Find where the given text appears and provide that cell's center as (x, y) coordinate. 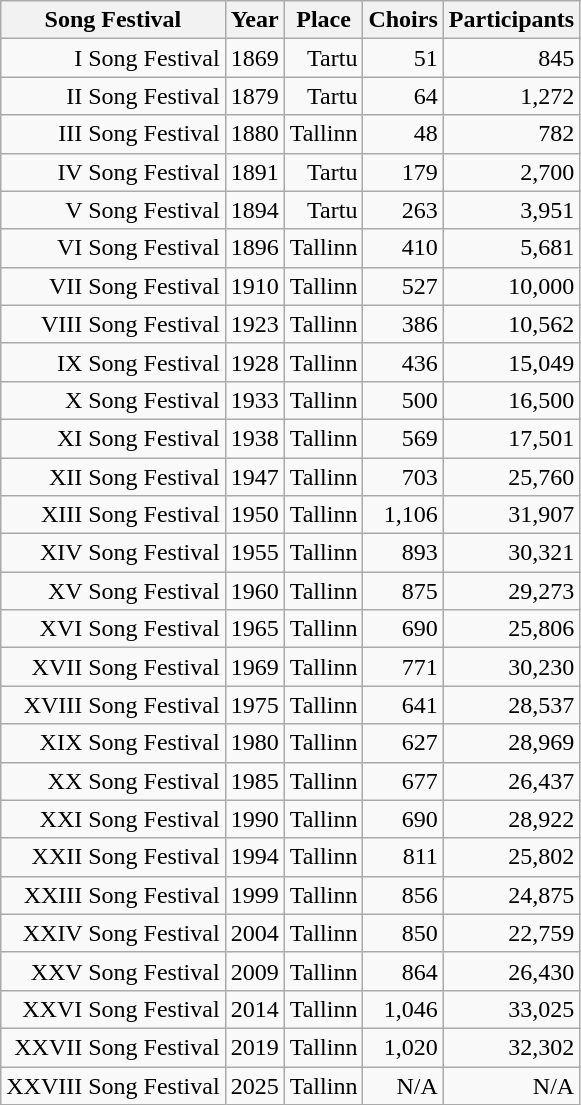
527 (403, 286)
864 (403, 971)
XXIV Song Festival (113, 933)
Choirs (403, 20)
Song Festival (113, 20)
VII Song Festival (113, 286)
1975 (254, 705)
VIII Song Festival (113, 324)
1980 (254, 743)
10,000 (511, 286)
29,273 (511, 591)
1985 (254, 781)
15,049 (511, 362)
1,046 (403, 1009)
26,437 (511, 781)
782 (511, 134)
2025 (254, 1085)
875 (403, 591)
IV Song Festival (113, 172)
30,230 (511, 667)
Participants (511, 20)
III Song Festival (113, 134)
1869 (254, 58)
48 (403, 134)
33,025 (511, 1009)
30,321 (511, 553)
10,562 (511, 324)
2009 (254, 971)
5,681 (511, 248)
1990 (254, 819)
1,272 (511, 96)
410 (403, 248)
XXII Song Festival (113, 857)
703 (403, 477)
1880 (254, 134)
1938 (254, 438)
64 (403, 96)
1,106 (403, 515)
28,922 (511, 819)
263 (403, 210)
X Song Festival (113, 400)
2004 (254, 933)
17,501 (511, 438)
677 (403, 781)
16,500 (511, 400)
856 (403, 895)
XXVII Song Festival (113, 1047)
1999 (254, 895)
XIII Song Festival (113, 515)
XI Song Festival (113, 438)
25,806 (511, 629)
I Song Festival (113, 58)
XX Song Festival (113, 781)
1896 (254, 248)
1960 (254, 591)
1947 (254, 477)
1928 (254, 362)
386 (403, 324)
XVIII Song Festival (113, 705)
569 (403, 438)
811 (403, 857)
XXIII Song Festival (113, 895)
2019 (254, 1047)
II Song Festival (113, 96)
XII Song Festival (113, 477)
627 (403, 743)
1994 (254, 857)
893 (403, 553)
1923 (254, 324)
1965 (254, 629)
51 (403, 58)
1933 (254, 400)
25,760 (511, 477)
1891 (254, 172)
XXI Song Festival (113, 819)
XXVI Song Festival (113, 1009)
22,759 (511, 933)
XV Song Festival (113, 591)
179 (403, 172)
850 (403, 933)
32,302 (511, 1047)
1950 (254, 515)
2014 (254, 1009)
1,020 (403, 1047)
XIX Song Festival (113, 743)
26,430 (511, 971)
1879 (254, 96)
XIV Song Festival (113, 553)
XXVIII Song Festival (113, 1085)
XXV Song Festival (113, 971)
500 (403, 400)
28,537 (511, 705)
XVII Song Festival (113, 667)
2,700 (511, 172)
31,907 (511, 515)
1894 (254, 210)
771 (403, 667)
845 (511, 58)
Place (324, 20)
24,875 (511, 895)
1955 (254, 553)
Year (254, 20)
XVI Song Festival (113, 629)
25,802 (511, 857)
1910 (254, 286)
V Song Festival (113, 210)
VI Song Festival (113, 248)
IX Song Festival (113, 362)
436 (403, 362)
641 (403, 705)
28,969 (511, 743)
1969 (254, 667)
3,951 (511, 210)
